Pinpoint the cell where the given text exists, returning its [X, Y] midpoint coordinate. 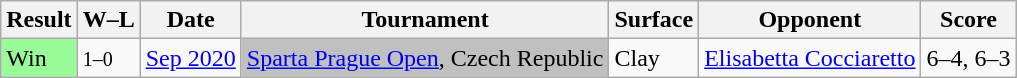
W–L [108, 20]
Score [968, 20]
Result [39, 20]
Elisabetta Cocciaretto [810, 58]
Opponent [810, 20]
Tournament [425, 20]
Win [39, 58]
Clay [654, 58]
6–4, 6–3 [968, 58]
Sparta Prague Open, Czech Republic [425, 58]
Date [190, 20]
Sep 2020 [190, 58]
Surface [654, 20]
1–0 [108, 58]
